Output the (x, y) coordinate of the center of the cell containing the given text.  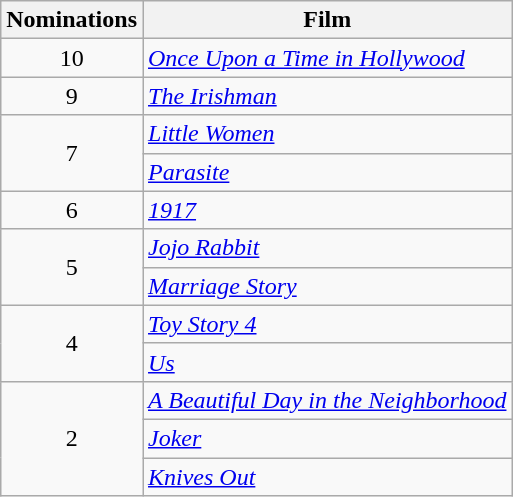
9 (72, 96)
Us (326, 362)
Parasite (326, 172)
2 (72, 438)
Toy Story 4 (326, 324)
Film (326, 20)
Joker (326, 438)
4 (72, 343)
A Beautiful Day in the Neighborhood (326, 400)
The Irishman (326, 96)
7 (72, 153)
Knives Out (326, 477)
Little Women (326, 134)
Jojo Rabbit (326, 248)
Marriage Story (326, 286)
10 (72, 58)
Nominations (72, 20)
1917 (326, 210)
6 (72, 210)
Once Upon a Time in Hollywood (326, 58)
5 (72, 267)
